Search for the cell housing the specified text and yield its (X, Y) center coordinate. 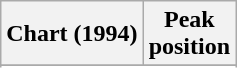
Peakposition (189, 34)
Chart (1994) (72, 34)
